Return the (x, y) coordinate for the center point of the cell that contains the specified text.  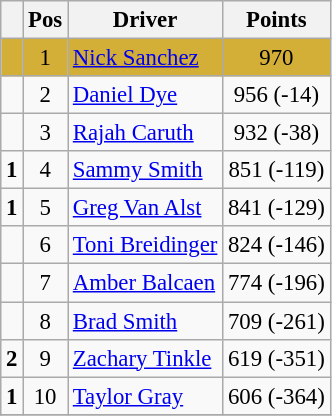
Brad Smith (146, 321)
Driver (146, 20)
932 (-38) (276, 133)
Sammy Smith (146, 170)
6 (46, 245)
Toni Breidinger (146, 245)
956 (-14) (276, 95)
774 (-196) (276, 283)
Nick Sanchez (146, 58)
3 (46, 133)
Pos (46, 20)
Rajah Caruth (146, 133)
606 (-364) (276, 396)
841 (-129) (276, 208)
Daniel Dye (146, 95)
709 (-261) (276, 321)
7 (46, 283)
8 (46, 321)
619 (-351) (276, 358)
5 (46, 208)
Greg Van Alst (146, 208)
Taylor Gray (146, 396)
4 (46, 170)
Zachary Tinkle (146, 358)
970 (276, 58)
851 (-119) (276, 170)
Amber Balcaen (146, 283)
10 (46, 396)
824 (-146) (276, 245)
Points (276, 20)
9 (46, 358)
